Return (X, Y) of the center of cell containing provided text 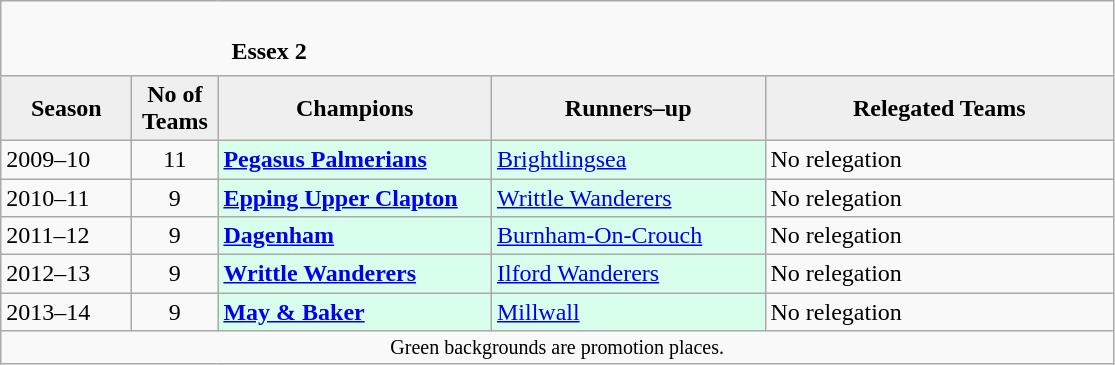
May & Baker (355, 312)
Relegated Teams (940, 108)
Millwall (628, 312)
Epping Upper Clapton (355, 197)
Season (66, 108)
2013–14 (66, 312)
Green backgrounds are promotion places. (558, 348)
Dagenham (355, 236)
Brightlingsea (628, 159)
11 (175, 159)
2010–11 (66, 197)
Champions (355, 108)
Runners–up (628, 108)
2009–10 (66, 159)
Burnham-On-Crouch (628, 236)
Ilford Wanderers (628, 274)
2012–13 (66, 274)
Pegasus Palmerians (355, 159)
2011–12 (66, 236)
No of Teams (175, 108)
